Provide the [x, y] coordinate of the cell's center where the given text is located.  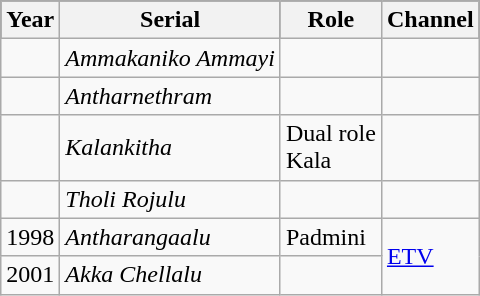
Year [30, 20]
Kalankitha [170, 148]
2001 [30, 275]
Padmini [330, 237]
Channel [430, 20]
Antharnethram [170, 96]
Dual role Kala [330, 148]
Ammakaniko Ammayi [170, 58]
ETV [430, 256]
Role [330, 20]
1998 [30, 237]
Serial [170, 20]
Akka Chellalu [170, 275]
Tholi Rojulu [170, 199]
Antharangaalu [170, 237]
